Find where the given text appears and provide that cell's center as (x, y) coordinate. 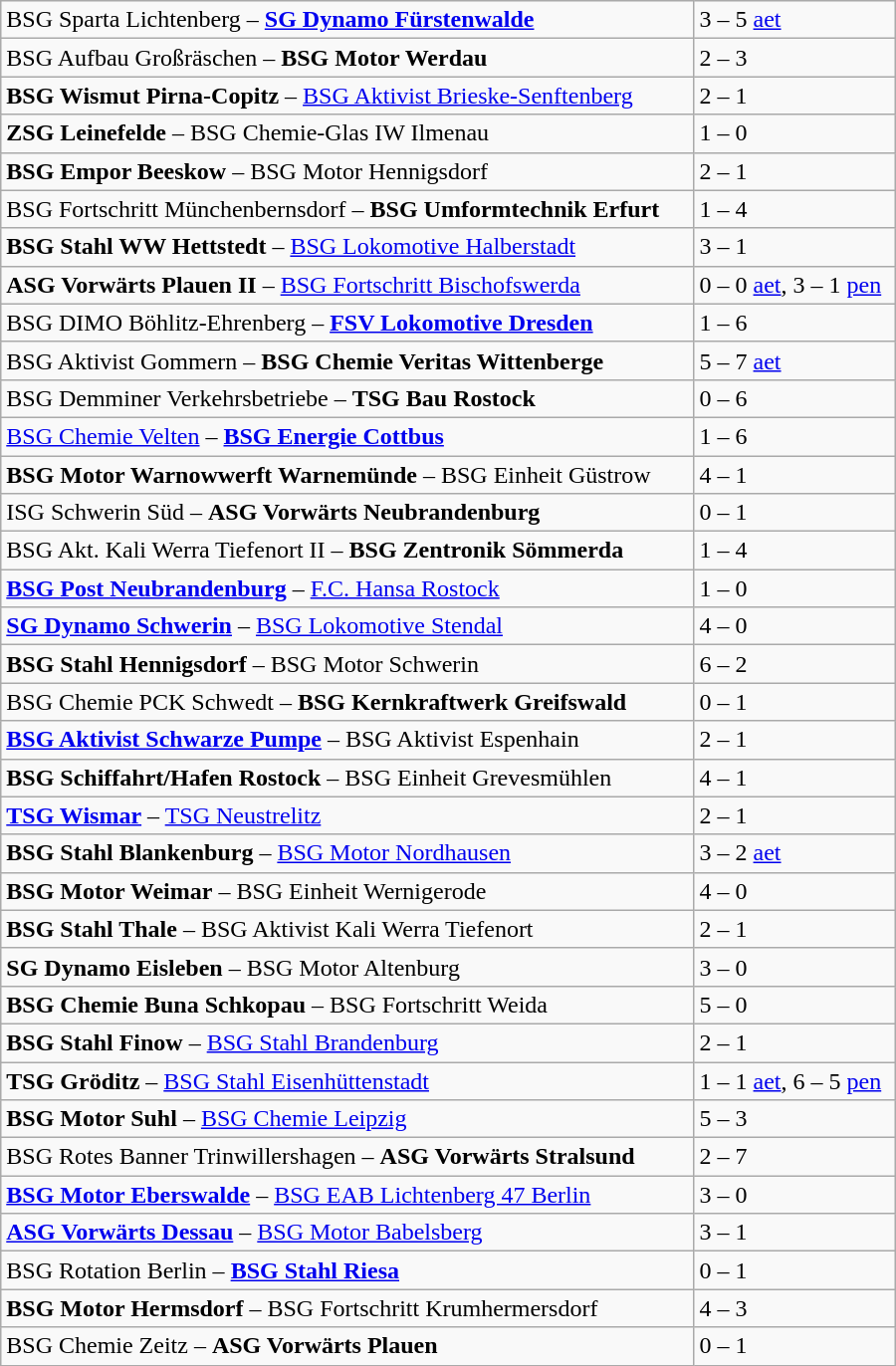
SG Dynamo Eisleben – BSG Motor Altenburg (347, 967)
5 – 7 aet (794, 360)
BSG DIMO Böhlitz-Ehrenberg – FSV Lokomotive Dresden (347, 323)
5 – 0 (794, 1005)
BSG Sparta Lichtenberg – SG Dynamo Fürstenwalde (347, 20)
ISG Schwerin Süd – ASG Vorwärts Neubrandenburg (347, 513)
BSG Aktivist Gommern – BSG Chemie Veritas Wittenberge (347, 360)
1 – 1 aet, 6 – 5 pen (794, 1080)
BSG Motor Suhl – BSG Chemie Leipzig (347, 1119)
BSG Motor Warnowwerft Warnemünde – BSG Einheit Güstrow (347, 475)
BSG Stahl Finow – BSG Stahl Brandenburg (347, 1042)
BSG Motor Weimar – BSG Einheit Wernigerode (347, 891)
BSG Stahl Hennigsdorf – BSG Motor Schwerin (347, 664)
BSG Stahl WW Hettstedt – BSG Lokomotive Halberstadt (347, 247)
BSG Chemie Buna Schkopau – BSG Fortschritt Weida (347, 1005)
BSG Aufbau Großräschen – BSG Motor Werdau (347, 58)
BSG Aktivist Schwarze Pumpe – BSG Aktivist Espenhain (347, 740)
BSG Stahl Blankenburg – BSG Motor Nordhausen (347, 853)
4 – 3 (794, 1308)
0 – 6 (794, 398)
BSG Empor Beeskow – BSG Motor Hennigsdorf (347, 171)
BSG Chemie PCK Schwedt – BSG Kernkraftwerk Greifswald (347, 702)
2 – 3 (794, 58)
ASG Vorwärts Plauen II – BSG Fortschritt Bischofswerda (347, 285)
BSG Akt. Kali Werra Tiefenort II – BSG Zentronik Sömmerda (347, 551)
BSG Rotes Banner Trinwillershagen – ASG Vorwärts Stralsund (347, 1157)
BSG Post Neubrandenburg – F.C. Hansa Rostock (347, 588)
2 – 7 (794, 1157)
BSG Fortschritt Münchenbernsdorf – BSG Umformtechnik Erfurt (347, 209)
BSG Demminer Verkehrsbetriebe – TSG Bau Rostock (347, 398)
0 – 0 aet, 3 – 1 pen (794, 285)
ASG Vorwärts Dessau – BSG Motor Babelsberg (347, 1233)
5 – 3 (794, 1119)
ZSG Leinefelde – BSG Chemie-Glas IW Ilmenau (347, 133)
BSG Schiffahrt/Hafen Rostock – BSG Einheit Grevesmühlen (347, 778)
6 – 2 (794, 664)
3 – 2 aet (794, 853)
3 – 5 aet (794, 20)
SG Dynamo Schwerin – BSG Lokomotive Stendal (347, 626)
TSG Wismar – TSG Neustrelitz (347, 815)
BSG Chemie Zeitz – ASG Vorwärts Plauen (347, 1346)
BSG Wismut Pirna-Copitz – BSG Aktivist Brieske-Senftenberg (347, 96)
BSG Chemie Velten – BSG Energie Cottbus (347, 436)
TSG Gröditz – BSG Stahl Eisenhüttenstadt (347, 1080)
BSG Rotation Berlin – BSG Stahl Riesa (347, 1270)
BSG Motor Hermsdorf – BSG Fortschritt Krumhermersdorf (347, 1308)
BSG Motor Eberswalde – BSG EAB Lichtenberg 47 Berlin (347, 1195)
BSG Stahl Thale – BSG Aktivist Kali Werra Tiefenort (347, 929)
